Extract the (x, y) coordinate from the center of the cell holding the provided text.  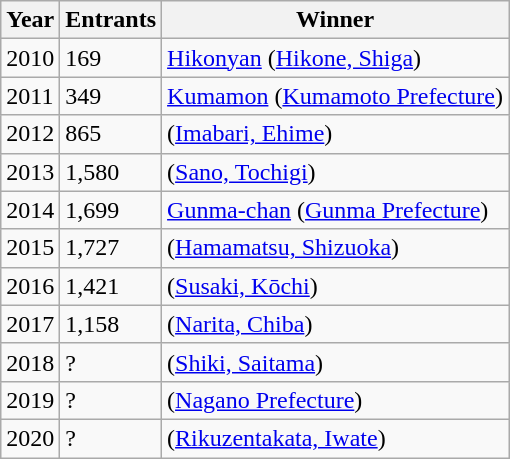
(Shiki, Saitama) (336, 362)
Entrants (111, 20)
2017 (30, 324)
1,158 (111, 324)
(Nagano Prefecture) (336, 400)
1,580 (111, 172)
2020 (30, 438)
349 (111, 96)
2014 (30, 210)
865 (111, 134)
1,699 (111, 210)
(Rikuzentakata, Iwate) (336, 438)
1,421 (111, 286)
(Hamamatsu, Shizuoka) (336, 248)
Year (30, 20)
2016 (30, 286)
(Imabari, Ehime) (336, 134)
2019 (30, 400)
(Susaki, Kōchi) (336, 286)
2013 (30, 172)
(Sano, Tochigi) (336, 172)
2018 (30, 362)
Winner (336, 20)
Gunma-chan (Gunma Prefecture) (336, 210)
2012 (30, 134)
169 (111, 58)
2011 (30, 96)
Kumamon (Kumamoto Prefecture) (336, 96)
1,727 (111, 248)
Hikonyan (Hikone, Shiga) (336, 58)
2010 (30, 58)
(Narita, Chiba) (336, 324)
2015 (30, 248)
